Locate the cell with the specified text and output its (x, y) center coordinate. 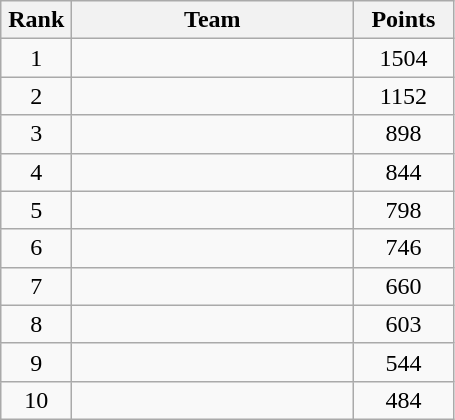
2 (36, 96)
844 (404, 172)
603 (404, 324)
9 (36, 362)
1152 (404, 96)
Team (212, 20)
1 (36, 58)
746 (404, 248)
1504 (404, 58)
484 (404, 400)
5 (36, 210)
798 (404, 210)
898 (404, 134)
Rank (36, 20)
4 (36, 172)
660 (404, 286)
10 (36, 400)
8 (36, 324)
3 (36, 134)
7 (36, 286)
544 (404, 362)
6 (36, 248)
Points (404, 20)
